Detect which cell encompasses the target text, then output its (X, Y) center coordinate. 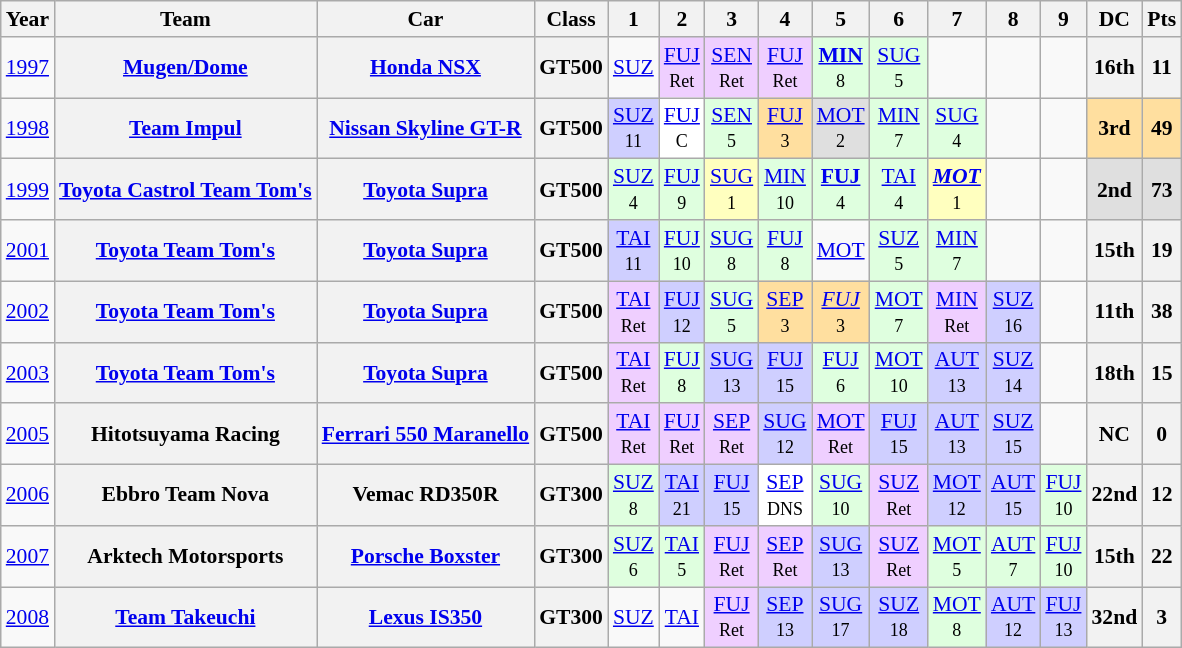
Arktech Motorsports (186, 556)
Nissan Skyline GT-R (426, 128)
FUJ13 (1063, 618)
19 (1162, 250)
32nd (1114, 618)
2001 (28, 250)
MOT1 (957, 190)
Ebbro Team Nova (186, 496)
11th (1114, 312)
6 (899, 19)
TAI (682, 618)
MINRet (957, 312)
2 (682, 19)
1997 (28, 68)
4 (784, 19)
12 (1162, 496)
Team Takeuchi (186, 618)
FUJ4 (841, 190)
TAI21 (682, 496)
SUZ8 (634, 496)
FUJ9 (682, 190)
SEP3 (784, 312)
SUZ18 (899, 618)
SUG17 (841, 618)
Car (426, 19)
5 (841, 19)
Hitotsuyama Racing (186, 434)
1998 (28, 128)
MOT2 (841, 128)
Lexus IS350 (426, 618)
1999 (28, 190)
Year (28, 19)
2005 (28, 434)
SUG8 (732, 250)
11 (1162, 68)
Vemac RD350R (426, 496)
AUT12 (1013, 618)
SUG1 (732, 190)
2nd (1114, 190)
SEP13 (784, 618)
Class (571, 19)
FUJ6 (841, 372)
TAI11 (634, 250)
7 (957, 19)
2003 (28, 372)
SUZ5 (899, 250)
3rd (1114, 128)
18th (1114, 372)
8 (1013, 19)
SEN5 (732, 128)
SUZ4 (634, 190)
Team (186, 19)
1 (634, 19)
DC (1114, 19)
AUT15 (1013, 496)
38 (1162, 312)
2006 (28, 496)
FUJC (682, 128)
SUZ15 (1013, 434)
SUZ14 (1013, 372)
FUJ12 (682, 312)
Porsche Boxster (426, 556)
MOTRet (841, 434)
73 (1162, 190)
TAI4 (899, 190)
15 (1162, 372)
SUG4 (957, 128)
MOT12 (957, 496)
SENRet (732, 68)
2002 (28, 312)
2007 (28, 556)
SUG10 (841, 496)
AUT7 (1013, 556)
MIN10 (784, 190)
MOT (841, 250)
0 (1162, 434)
NC (1114, 434)
Mugen/Dome (186, 68)
MOT5 (957, 556)
16th (1114, 68)
9 (1063, 19)
SUZ16 (1013, 312)
Ferrari 550 Maranello (426, 434)
Team Impul (186, 128)
MOT7 (899, 312)
Pts (1162, 19)
SUG12 (784, 434)
SUZ11 (634, 128)
49 (1162, 128)
SUZ6 (634, 556)
SEPDNS (784, 496)
MOT8 (957, 618)
2008 (28, 618)
22 (1162, 556)
TAI5 (682, 556)
MOT10 (899, 372)
Toyota Castrol Team Tom's (186, 190)
Honda NSX (426, 68)
MIN8 (841, 68)
22nd (1114, 496)
